For the text-containing cell, return its midpoint in [X, Y] coordinate format. 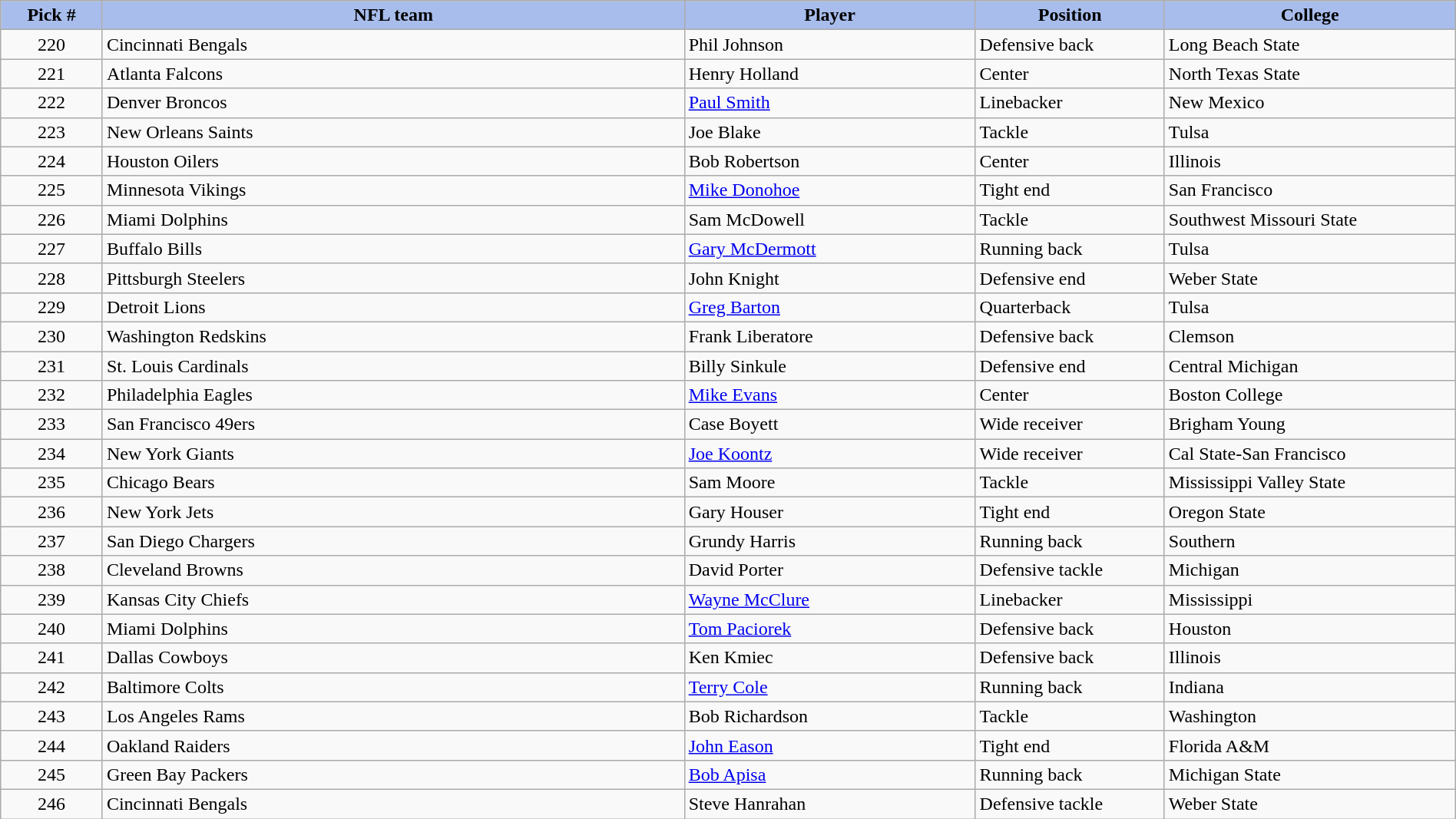
Dallas Cowboys [393, 658]
Los Angeles Rams [393, 716]
Michigan State [1310, 774]
222 [52, 103]
Player [829, 15]
236 [52, 512]
224 [52, 161]
237 [52, 541]
Position [1070, 15]
225 [52, 190]
Sam McDowell [829, 220]
Frank Liberatore [829, 336]
Philadelphia Eagles [393, 395]
Gary McDermott [829, 249]
232 [52, 395]
Mississippi Valley State [1310, 483]
Atlanta Falcons [393, 74]
Mike Evans [829, 395]
Grundy Harris [829, 541]
243 [52, 716]
240 [52, 629]
Denver Broncos [393, 103]
College [1310, 15]
Pick # [52, 15]
Cleveland Browns [393, 570]
227 [52, 249]
San Diego Chargers [393, 541]
239 [52, 599]
Houston Oilers [393, 161]
Detroit Lions [393, 307]
Bob Robertson [829, 161]
San Francisco [1310, 190]
Baltimore Colts [393, 687]
Tom Paciorek [829, 629]
Greg Barton [829, 307]
234 [52, 454]
220 [52, 45]
230 [52, 336]
Chicago Bears [393, 483]
Phil Johnson [829, 45]
246 [52, 804]
Pittsburgh Steelers [393, 278]
Washington Redskins [393, 336]
235 [52, 483]
John Knight [829, 278]
New Orleans Saints [393, 132]
Houston [1310, 629]
Billy Sinkule [829, 366]
New York Giants [393, 454]
221 [52, 74]
245 [52, 774]
NFL team [393, 15]
New York Jets [393, 512]
Steve Hanrahan [829, 804]
North Texas State [1310, 74]
Kansas City Chiefs [393, 599]
Joe Koontz [829, 454]
Green Bay Packers [393, 774]
Ken Kmiec [829, 658]
Southern [1310, 541]
Long Beach State [1310, 45]
Quarterback [1070, 307]
Buffalo Bills [393, 249]
Mississippi [1310, 599]
242 [52, 687]
San Francisco 49ers [393, 424]
Indiana [1310, 687]
Mike Donohoe [829, 190]
Cal State-San Francisco [1310, 454]
Washington [1310, 716]
David Porter [829, 570]
Terry Cole [829, 687]
New Mexico [1310, 103]
Gary Houser [829, 512]
St. Louis Cardinals [393, 366]
229 [52, 307]
Minnesota Vikings [393, 190]
Central Michigan [1310, 366]
223 [52, 132]
Southwest Missouri State [1310, 220]
Bob Richardson [829, 716]
Michigan [1310, 570]
Joe Blake [829, 132]
Oakland Raiders [393, 745]
Paul Smith [829, 103]
244 [52, 745]
238 [52, 570]
Oregon State [1310, 512]
Wayne McClure [829, 599]
Henry Holland [829, 74]
231 [52, 366]
Bob Apisa [829, 774]
Florida A&M [1310, 745]
228 [52, 278]
226 [52, 220]
241 [52, 658]
Case Boyett [829, 424]
John Eason [829, 745]
Boston College [1310, 395]
233 [52, 424]
Sam Moore [829, 483]
Brigham Young [1310, 424]
Clemson [1310, 336]
